Detect which cell encompasses the target text, then output its [x, y] center coordinate. 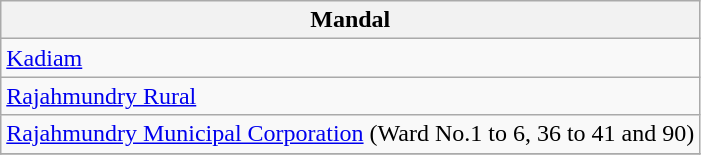
Kadiam [350, 58]
Rajahmundry Rural [350, 96]
Rajahmundry Municipal Corporation (Ward No.1 to 6, 36 to 41 and 90) [350, 134]
Mandal [350, 20]
